Determine the [X, Y] coordinate at the center of the cell enclosing the given text.  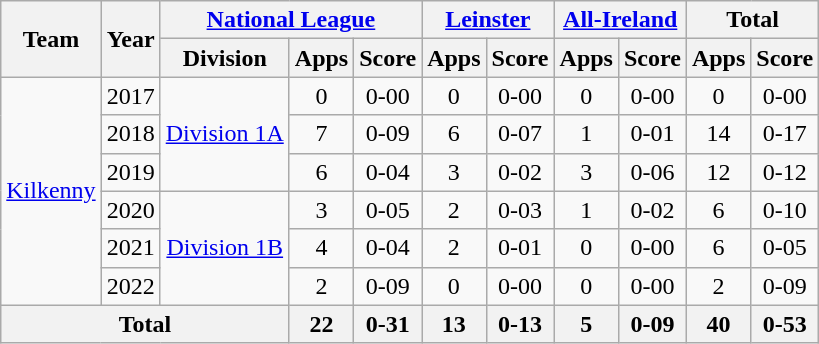
40 [718, 324]
0-13 [520, 324]
2022 [130, 286]
0-12 [785, 172]
2020 [130, 210]
13 [454, 324]
Division 1A [224, 134]
Division [224, 58]
7 [321, 134]
All-Ireland [620, 20]
Year [130, 39]
Kilkenny [51, 191]
Division 1B [224, 248]
Team [51, 39]
5 [586, 324]
2017 [130, 96]
4 [321, 248]
0-31 [388, 324]
0-10 [785, 210]
14 [718, 134]
22 [321, 324]
0-53 [785, 324]
2021 [130, 248]
2019 [130, 172]
12 [718, 172]
0-17 [785, 134]
Leinster [488, 20]
2018 [130, 134]
0-03 [520, 210]
0-07 [520, 134]
0-06 [652, 172]
National League [290, 20]
